Locate the cell with the specified text and output its [x, y] center coordinate. 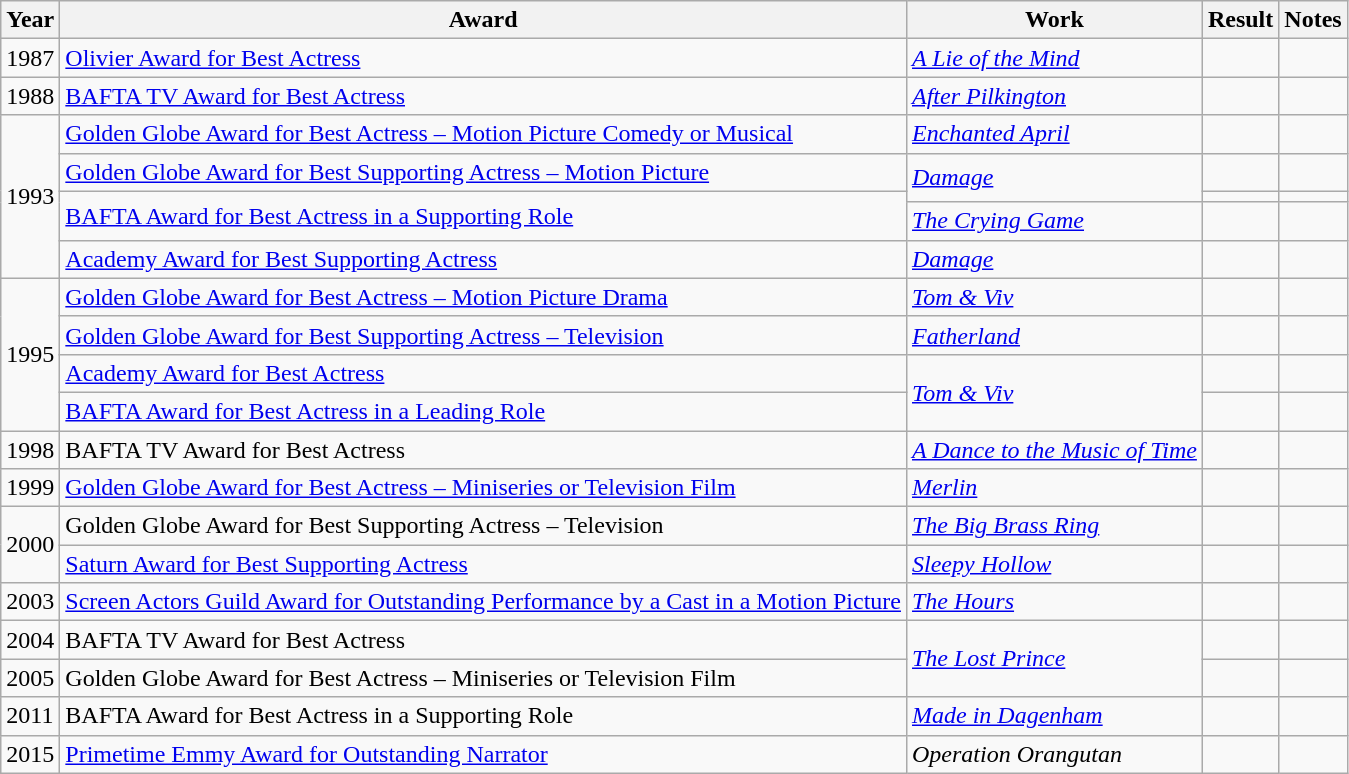
2011 [30, 716]
Award [484, 20]
Year [30, 20]
1987 [30, 58]
Sleepy Hollow [1054, 564]
Notes [1313, 20]
A Dance to the Music of Time [1054, 449]
1999 [30, 488]
The Crying Game [1054, 221]
2005 [30, 678]
A Lie of the Mind [1054, 58]
Golden Globe Award for Best Actress – Motion Picture Drama [484, 297]
Golden Globe Award for Best Supporting Actress – Motion Picture [484, 172]
2004 [30, 640]
Golden Globe Award for Best Actress – Motion Picture Comedy or Musical [484, 134]
Work [1054, 20]
BAFTA Award for Best Actress in a Leading Role [484, 411]
The Big Brass Ring [1054, 526]
2015 [30, 754]
1993 [30, 196]
1998 [30, 449]
Primetime Emmy Award for Outstanding Narrator [484, 754]
Academy Award for Best Supporting Actress [484, 259]
Academy Award for Best Actress [484, 373]
Olivier Award for Best Actress [484, 58]
Fatherland [1054, 335]
Operation Orangutan [1054, 754]
Screen Actors Guild Award for Outstanding Performance by a Cast in a Motion Picture [484, 602]
2000 [30, 545]
Merlin [1054, 488]
Made in Dagenham [1054, 716]
The Lost Prince [1054, 659]
The Hours [1054, 602]
Saturn Award for Best Supporting Actress [484, 564]
1995 [30, 354]
Result [1240, 20]
1988 [30, 96]
2003 [30, 602]
After Pilkington [1054, 96]
Enchanted April [1054, 134]
